Detect which cell encompasses the target text, then output its [X, Y] center coordinate. 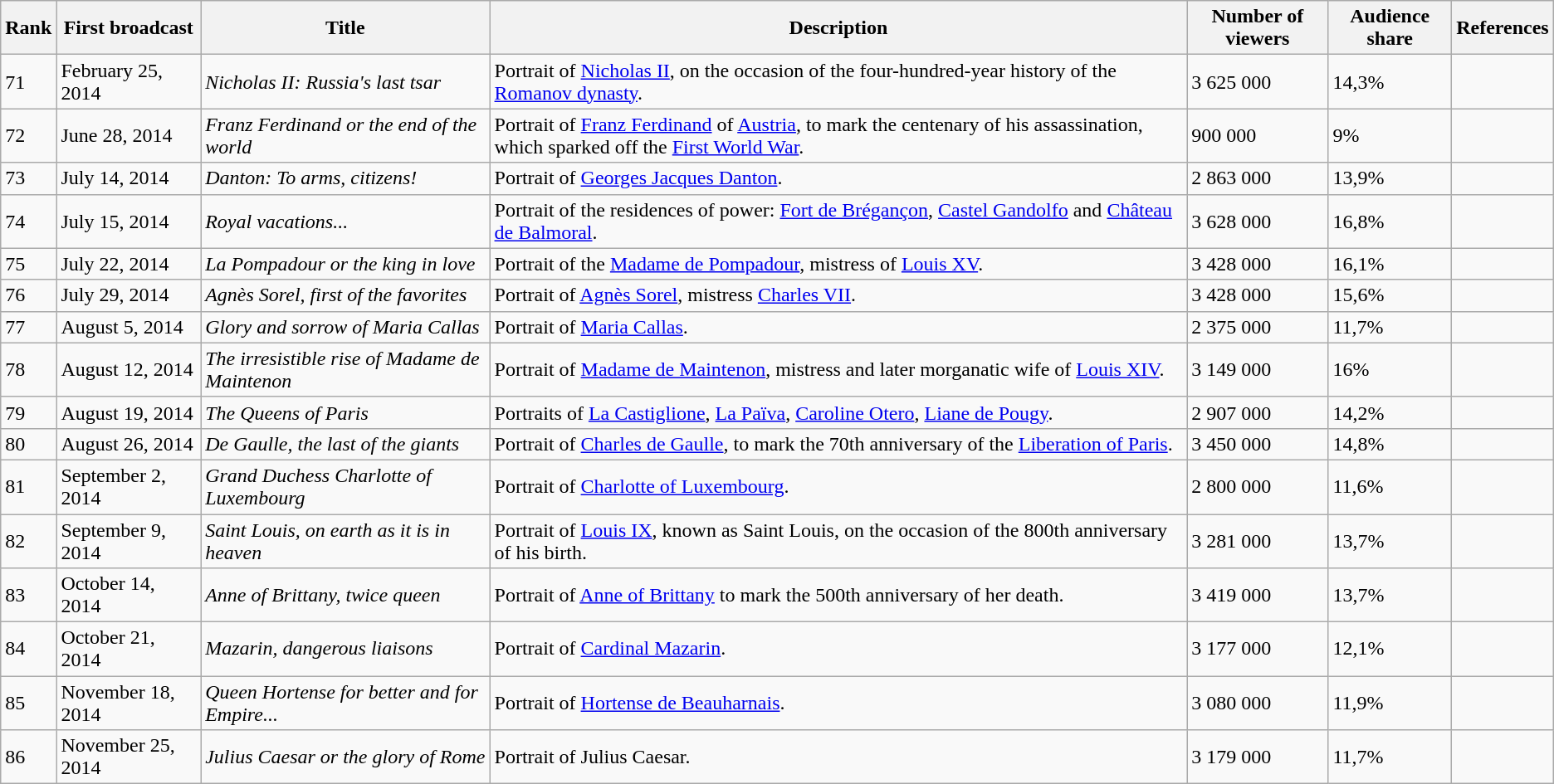
78 [28, 370]
3 080 000 [1258, 704]
Portrait of Anne of Brittany to mark the 500th anniversary of her death. [838, 596]
15,6% [1390, 295]
The Queens of Paris [345, 412]
Number of viewers [1258, 28]
July 29, 2014 [129, 295]
3 450 000 [1258, 444]
Portrait of Nicholas II, on the occasion of the four-hundred-year history of the Romanov dynasty. [838, 81]
Portraits of La Castiglione, La Païva, Caroline Otero, Liane de Pougy. [838, 412]
74 [28, 221]
Queen Hortense for better and for Empire... [345, 704]
Julius Caesar or the glory of Rome [345, 757]
November 18, 2014 [129, 704]
Portrait of Maria Callas. [838, 327]
Portrait of Charles de Gaulle, to mark the 70th anniversary of the Liberation of Paris. [838, 444]
February 25, 2014 [129, 81]
Portrait of Franz Ferdinand of Austria, to mark the centenary of his assassination, which sparked off the First World War. [838, 136]
16,8% [1390, 221]
3 628 000 [1258, 221]
Audience share [1390, 28]
Portrait of Agnès Sorel, mistress Charles VII. [838, 295]
Portrait of the residences of power: Fort de Brégançon, Castel Gandolfo and Château de Balmoral. [838, 221]
July 15, 2014 [129, 221]
3 625 000 [1258, 81]
82 [28, 541]
Agnès Sorel, first of the favorites [345, 295]
Glory and sorrow of Maria Callas [345, 327]
The irresistible rise of Madame de Maintenon [345, 370]
Portrait of the Madame de Pompadour, mistress of Louis XV. [838, 264]
75 [28, 264]
3 281 000 [1258, 541]
First broadcast [129, 28]
De Gaulle, the last of the giants [345, 444]
9% [1390, 136]
Portrait of Madame de Maintenon, mistress and later morganatic wife of Louis XIV. [838, 370]
La Pompadour or the king in love [345, 264]
2 375 000 [1258, 327]
73 [28, 178]
July 14, 2014 [129, 178]
79 [28, 412]
11,9% [1390, 704]
Grand Duchess Charlotte of Luxembourg [345, 486]
76 [28, 295]
16% [1390, 370]
Royal vacations... [345, 221]
Portrait of Louis IX, known as Saint Louis, on the occasion of the 800th anniversary of his birth. [838, 541]
3 179 000 [1258, 757]
August 12, 2014 [129, 370]
July 22, 2014 [129, 264]
Saint Louis, on earth as it is in heaven [345, 541]
71 [28, 81]
2 800 000 [1258, 486]
Danton: To arms, citizens! [345, 178]
September 2, 2014 [129, 486]
80 [28, 444]
14,3% [1390, 81]
Portrait of Hortense de Beauharnais. [838, 704]
13,9% [1390, 178]
Portrait of Julius Caesar. [838, 757]
16,1% [1390, 264]
Rank [28, 28]
11,6% [1390, 486]
72 [28, 136]
Anne of Brittany, twice queen [345, 596]
June 28, 2014 [129, 136]
References [1503, 28]
14,2% [1390, 412]
Title [345, 28]
October 21, 2014 [129, 649]
2 907 000 [1258, 412]
3 149 000 [1258, 370]
Portrait of Cardinal Mazarin. [838, 649]
14,8% [1390, 444]
October 14, 2014 [129, 596]
84 [28, 649]
Portrait of Charlotte of Luxembourg. [838, 486]
Mazarin, dangerous liaisons [345, 649]
Description [838, 28]
85 [28, 704]
Nicholas II: Russia's last tsar [345, 81]
83 [28, 596]
September 9, 2014 [129, 541]
12,1% [1390, 649]
Portrait of Georges Jacques Danton. [838, 178]
86 [28, 757]
77 [28, 327]
August 19, 2014 [129, 412]
November 25, 2014 [129, 757]
2 863 000 [1258, 178]
August 26, 2014 [129, 444]
3 419 000 [1258, 596]
Franz Ferdinand or the end of the world [345, 136]
August 5, 2014 [129, 327]
81 [28, 486]
900 000 [1258, 136]
3 177 000 [1258, 649]
